Find where the given text appears and provide that cell's center as (X, Y) coordinate. 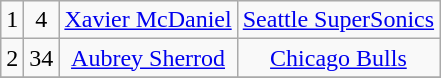
2 (12, 58)
Seattle SuperSonics (338, 20)
Xavier McDaniel (148, 20)
4 (42, 20)
Aubrey Sherrod (148, 58)
34 (42, 58)
1 (12, 20)
Chicago Bulls (338, 58)
